Find where the given text appears and provide that cell's center as [x, y] coordinate. 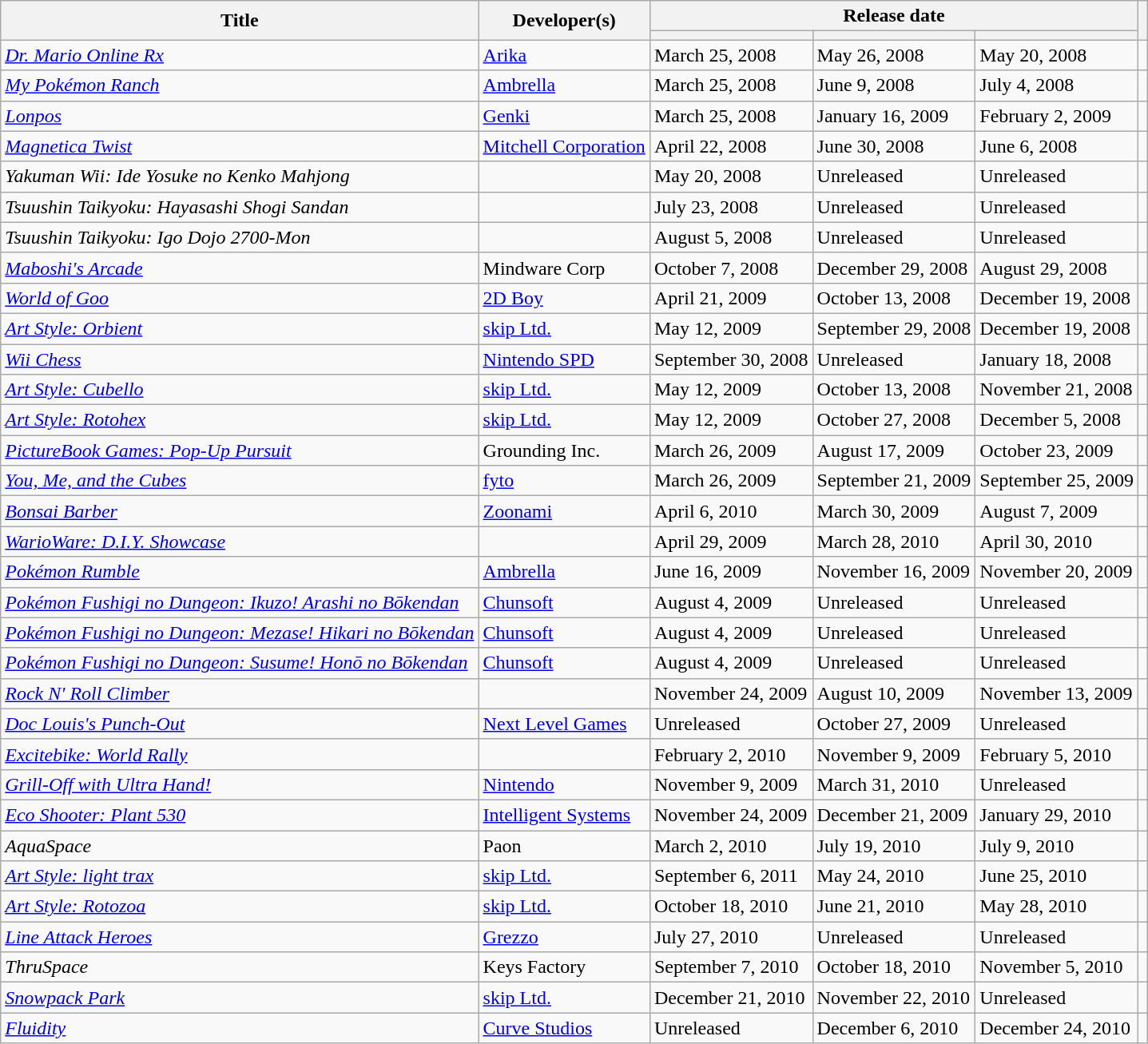
November 5, 2010 [1057, 967]
February 2, 2009 [1057, 116]
Snowpack Park [240, 998]
July 27, 2010 [731, 937]
April 30, 2010 [1057, 542]
Pokémon Fushigi no Dungeon: Susume! Honō no Bōkendan [240, 663]
Eco Shooter: Plant 530 [240, 815]
March 31, 2010 [894, 784]
December 21, 2010 [731, 998]
You, Me, and the Cubes [240, 481]
My Pokémon Ranch [240, 85]
June 25, 2010 [1057, 876]
Title [240, 21]
January 29, 2010 [1057, 815]
Line Attack Heroes [240, 937]
December 24, 2010 [1057, 1028]
Excitebike: World Rally [240, 754]
June 30, 2008 [894, 146]
Bonsai Barber [240, 511]
June 16, 2009 [731, 572]
July 23, 2008 [731, 207]
June 21, 2010 [894, 907]
Developer(s) [564, 21]
Doc Louis's Punch-Out [240, 724]
Rock N' Roll Climber [240, 693]
Grounding Inc. [564, 451]
August 17, 2009 [894, 451]
2D Boy [564, 298]
Dr. Mario Online Rx [240, 55]
November 16, 2009 [894, 572]
April 29, 2009 [731, 542]
February 2, 2010 [731, 754]
World of Goo [240, 298]
Curve Studios [564, 1028]
December 5, 2008 [1057, 420]
Genki [564, 116]
Intelligent Systems [564, 815]
Next Level Games [564, 724]
Paon [564, 846]
September 7, 2010 [731, 967]
July 19, 2010 [894, 846]
Fluidity [240, 1028]
June 9, 2008 [894, 85]
Mitchell Corporation [564, 146]
Nintendo [564, 784]
WarioWare: D.I.Y. Showcase [240, 542]
November 21, 2008 [1057, 390]
August 29, 2008 [1057, 268]
Grezzo [564, 937]
September 21, 2009 [894, 481]
Art Style: Orbient [240, 328]
September 25, 2009 [1057, 481]
Yakuman Wii: Ide Yosuke no Kenko Mahjong [240, 177]
October 27, 2009 [894, 724]
Lonpos [240, 116]
Pokémon Rumble [240, 572]
Mindware Corp [564, 268]
Arika [564, 55]
Release date [893, 16]
March 28, 2010 [894, 542]
Tsuushin Taikyoku: Hayasashi Shogi Sandan [240, 207]
Grill-Off with Ultra Hand! [240, 784]
March 30, 2009 [894, 511]
November 22, 2010 [894, 998]
Tsuushin Taikyoku: Igo Dojo 2700-Mon [240, 237]
February 5, 2010 [1057, 754]
September 6, 2011 [731, 876]
Wii Chess [240, 359]
January 16, 2009 [894, 116]
Nintendo SPD [564, 359]
November 13, 2009 [1057, 693]
August 7, 2009 [1057, 511]
April 6, 2010 [731, 511]
September 29, 2008 [894, 328]
Maboshi's Arcade [240, 268]
April 22, 2008 [731, 146]
ThruSpace [240, 967]
December 29, 2008 [894, 268]
October 7, 2008 [731, 268]
Art Style: Rotozoa [240, 907]
Keys Factory [564, 967]
November 20, 2009 [1057, 572]
Zoonami [564, 511]
October 27, 2008 [894, 420]
May 26, 2008 [894, 55]
Art Style: Rotohex [240, 420]
June 6, 2008 [1057, 146]
May 28, 2010 [1057, 907]
August 10, 2009 [894, 693]
AquaSpace [240, 846]
fyto [564, 481]
October 23, 2009 [1057, 451]
March 2, 2010 [731, 846]
July 4, 2008 [1057, 85]
PictureBook Games: Pop-Up Pursuit [240, 451]
December 21, 2009 [894, 815]
May 24, 2010 [894, 876]
Magnetica Twist [240, 146]
December 6, 2010 [894, 1028]
January 18, 2008 [1057, 359]
July 9, 2010 [1057, 846]
September 30, 2008 [731, 359]
Art Style: Cubello [240, 390]
Pokémon Fushigi no Dungeon: Ikuzo! Arashi no Bōkendan [240, 602]
Art Style: light trax [240, 876]
April 21, 2009 [731, 298]
Pokémon Fushigi no Dungeon: Mezase! Hikari no Bōkendan [240, 633]
August 5, 2008 [731, 237]
